Return the (X, Y) coordinate for the center point of the cell that contains the specified text.  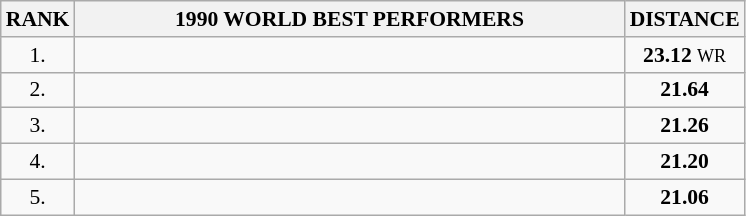
21.06 (685, 197)
2. (38, 90)
21.20 (685, 162)
23.12 WR (685, 55)
RANK (38, 19)
21.64 (685, 90)
21.26 (685, 126)
1. (38, 55)
3. (38, 126)
5. (38, 197)
DISTANCE (685, 19)
1990 WORLD BEST PERFORMERS (349, 19)
4. (38, 162)
